Pinpoint the cell where the given text exists, returning its (x, y) midpoint coordinate. 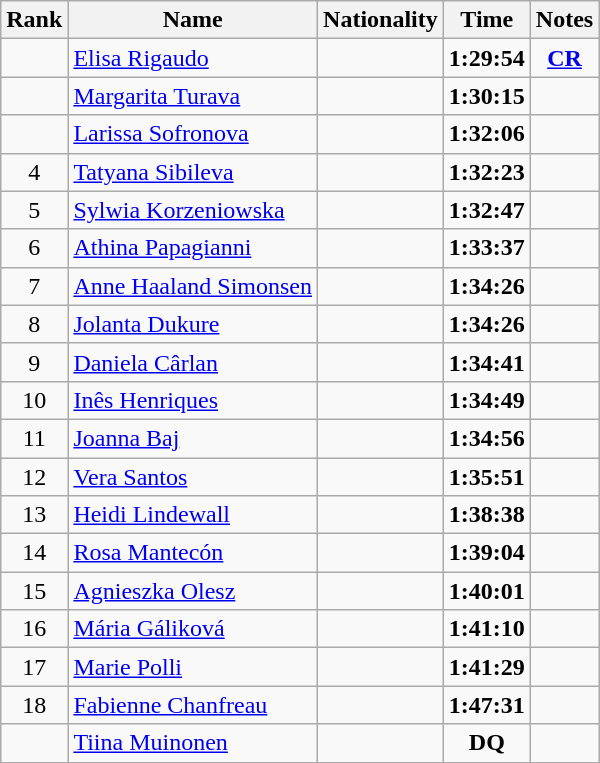
Agnieszka Olesz (193, 591)
1:40:01 (486, 591)
9 (34, 362)
Mária Gáliková (193, 629)
Name (193, 20)
1:33:37 (486, 248)
10 (34, 400)
Sylwia Korzeniowska (193, 210)
Vera Santos (193, 477)
12 (34, 477)
Fabienne Chanfreau (193, 705)
1:34:49 (486, 400)
1:34:41 (486, 362)
1:32:06 (486, 134)
1:35:51 (486, 477)
Athina Papagianni (193, 248)
Elisa Rigaudo (193, 58)
8 (34, 324)
18 (34, 705)
Notes (564, 20)
13 (34, 515)
Rosa Mantecón (193, 553)
5 (34, 210)
1:41:29 (486, 667)
14 (34, 553)
Time (486, 20)
4 (34, 172)
CR (564, 58)
Margarita Turava (193, 96)
Tatyana Sibileva (193, 172)
Inês Henriques (193, 400)
Larissa Sofronova (193, 134)
1:47:31 (486, 705)
Joanna Baj (193, 438)
1:38:38 (486, 515)
Rank (34, 20)
1:39:04 (486, 553)
Heidi Lindewall (193, 515)
Nationality (381, 20)
1:41:10 (486, 629)
Daniela Cârlan (193, 362)
6 (34, 248)
Jolanta Dukure (193, 324)
1:29:54 (486, 58)
1:32:23 (486, 172)
16 (34, 629)
Marie Polli (193, 667)
DQ (486, 743)
1:30:15 (486, 96)
17 (34, 667)
Tiina Muinonen (193, 743)
Anne Haaland Simonsen (193, 286)
7 (34, 286)
1:34:56 (486, 438)
15 (34, 591)
11 (34, 438)
1:32:47 (486, 210)
